Determine the [X, Y] coordinate at the center of the cell enclosing the given text.  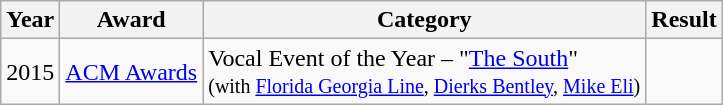
ACM Awards [132, 72]
Result [684, 20]
Vocal Event of the Year – "The South" (with Florida Georgia Line, Dierks Bentley, Mike Eli) [424, 72]
Category [424, 20]
Award [132, 20]
2015 [30, 72]
Year [30, 20]
